Output the [X, Y] coordinate of the center of the cell containing the given text.  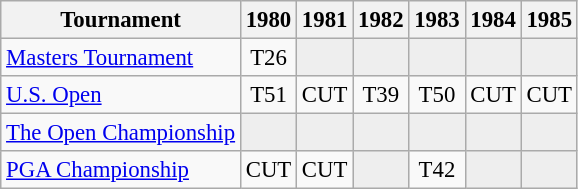
PGA Championship [121, 170]
1981 [325, 20]
T26 [268, 58]
T39 [381, 95]
1983 [437, 20]
U.S. Open [121, 95]
The Open Championship [121, 133]
T50 [437, 95]
1980 [268, 20]
1985 [549, 20]
Tournament [121, 20]
Masters Tournament [121, 58]
1984 [493, 20]
T51 [268, 95]
1982 [381, 20]
T42 [437, 170]
